For the text-containing cell, return its midpoint in [X, Y] coordinate format. 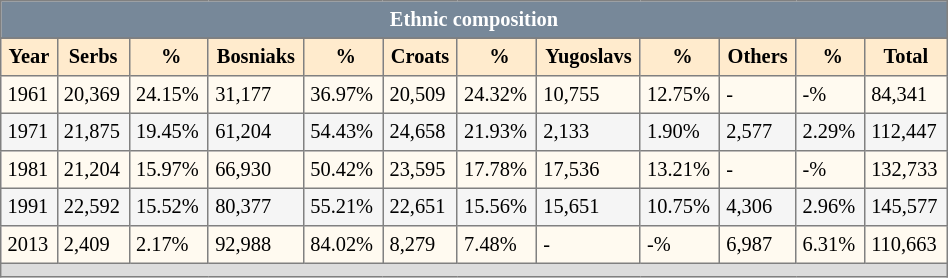
17.78% [496, 170]
8,279 [420, 245]
2,133 [589, 132]
23,595 [420, 170]
36.97% [342, 95]
15,651 [589, 207]
10.75% [680, 207]
2013 [29, 245]
61,204 [256, 132]
20,369 [93, 95]
Yugoslavs [589, 57]
145,577 [906, 207]
19.45% [168, 132]
110,663 [906, 245]
4,306 [757, 207]
24.15% [168, 95]
15.52% [168, 207]
Croats [420, 57]
84.02% [342, 245]
24,658 [420, 132]
22,651 [420, 207]
84,341 [906, 95]
Total [906, 57]
50.42% [342, 170]
Ethnic composition [474, 20]
6,987 [757, 245]
15.56% [496, 207]
24.32% [496, 95]
80,377 [256, 207]
Bosniaks [256, 57]
12.75% [680, 95]
1981 [29, 170]
92,988 [256, 245]
Others [757, 57]
2.17% [168, 245]
31,177 [256, 95]
2.29% [830, 132]
1971 [29, 132]
132,733 [906, 170]
1991 [29, 207]
55.21% [342, 207]
21.93% [496, 132]
7.48% [496, 245]
22,592 [93, 207]
2.96% [830, 207]
112,447 [906, 132]
10,755 [589, 95]
21,204 [93, 170]
66,930 [256, 170]
2,409 [93, 245]
20,509 [420, 95]
17,536 [589, 170]
1.90% [680, 132]
1961 [29, 95]
21,875 [93, 132]
Serbs [93, 57]
Year [29, 57]
13.21% [680, 170]
54.43% [342, 132]
6.31% [830, 245]
2,577 [757, 132]
15.97% [168, 170]
